Pinpoint the cell where the given text exists, returning its (x, y) midpoint coordinate. 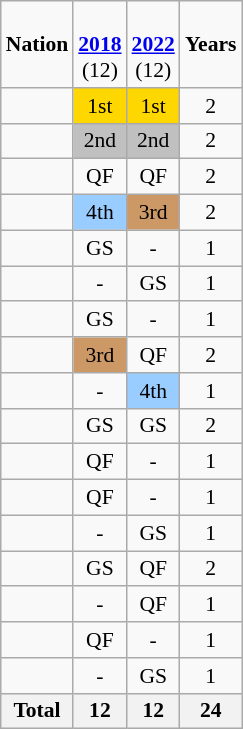
Nation (37, 44)
Years (211, 44)
2022(12) (154, 44)
24 (211, 711)
2018(12) (100, 44)
Total (37, 711)
